Pinpoint the cell where the given text exists, returning its (X, Y) midpoint coordinate. 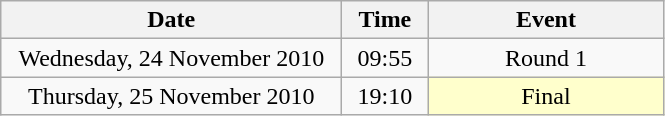
Date (172, 20)
Final (546, 96)
Wednesday, 24 November 2010 (172, 58)
09:55 (385, 58)
Event (546, 20)
Time (385, 20)
Round 1 (546, 58)
Thursday, 25 November 2010 (172, 96)
19:10 (385, 96)
